Determine the (x, y) coordinate at the center of the cell enclosing the given text.  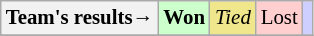
Won (184, 18)
Tied (233, 18)
Lost (280, 18)
Team's results→ (80, 18)
